Detect which cell encompasses the target text, then output its (X, Y) center coordinate. 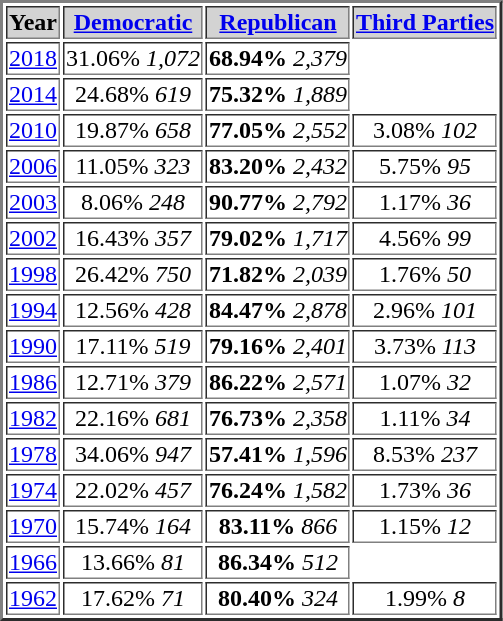
11.05% 323 (133, 166)
1.73% 36 (425, 490)
1966 (33, 562)
Third Parties (425, 22)
68.94% 2,379 (278, 58)
4.56% 99 (425, 238)
79.02% 1,717 (278, 238)
Year (33, 22)
13.66% 81 (133, 562)
1970 (33, 526)
17.62% 71 (133, 598)
34.06% 947 (133, 454)
79.16% 2,401 (278, 346)
1998 (33, 274)
2006 (33, 166)
86.34% 512 (278, 562)
57.41% 1,596 (278, 454)
16.43% 357 (133, 238)
1978 (33, 454)
83.11% 866 (278, 526)
76.73% 2,358 (278, 418)
2.96% 101 (425, 310)
1994 (33, 310)
2018 (33, 58)
80.40% 324 (278, 598)
31.06% 1,072 (133, 58)
71.82% 2,039 (278, 274)
90.77% 2,792 (278, 202)
76.24% 1,582 (278, 490)
83.20% 2,432 (278, 166)
86.22% 2,571 (278, 382)
2014 (33, 94)
2010 (33, 130)
Democratic (133, 22)
1.07% 32 (425, 382)
12.56% 428 (133, 310)
1962 (33, 598)
1.11% 34 (425, 418)
8.06% 248 (133, 202)
1990 (33, 346)
26.42% 750 (133, 274)
24.68% 619 (133, 94)
5.75% 95 (425, 166)
1.76% 50 (425, 274)
2003 (33, 202)
1.99% 8 (425, 598)
2002 (33, 238)
1.15% 12 (425, 526)
1974 (33, 490)
Republican (278, 22)
3.08% 102 (425, 130)
77.05% 2,552 (278, 130)
8.53% 237 (425, 454)
75.32% 1,889 (278, 94)
22.16% 681 (133, 418)
15.74% 164 (133, 526)
22.02% 457 (133, 490)
84.47% 2,878 (278, 310)
1982 (33, 418)
1986 (33, 382)
3.73% 113 (425, 346)
17.11% 519 (133, 346)
1.17% 36 (425, 202)
12.71% 379 (133, 382)
19.87% 658 (133, 130)
